Find where the given text appears and provide that cell's center as [x, y] coordinate. 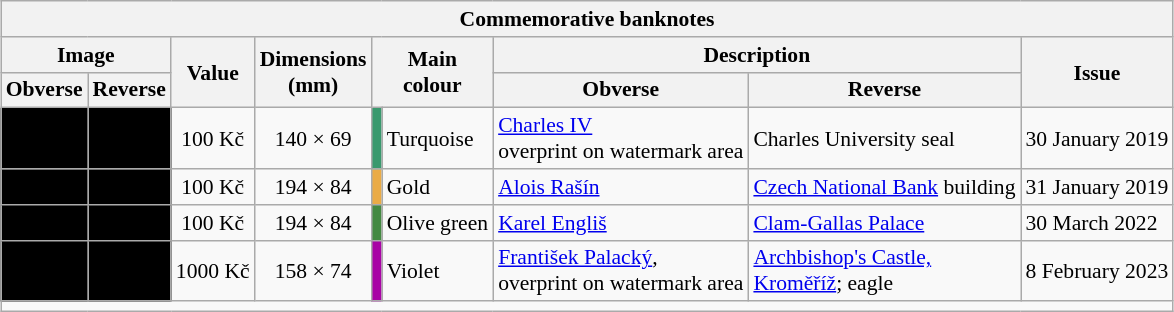
Dimensions(mm) [314, 72]
Maincolour [433, 72]
Czech National Bank building [884, 187]
30 January 2019 [1096, 138]
Charles IVoverprint on watermark area [620, 138]
140 × 69 [314, 138]
Value [213, 72]
Olive green [438, 222]
Archbishop's Castle,Kroměříž; eagle [884, 270]
1000 Kč [213, 270]
Issue [1096, 72]
Karel Engliš [620, 222]
31 January 2019 [1096, 187]
František Palacký,overprint on watermark area [620, 270]
Charles University seal [884, 138]
Image [86, 54]
Alois Rašín [620, 187]
8 February 2023 [1096, 270]
30 March 2022 [1096, 222]
Gold [438, 187]
158 × 74 [314, 270]
Description [756, 54]
Commemorative banknotes [588, 19]
Violet [438, 270]
Turquoise [438, 138]
Clam-Gallas Palace [884, 222]
